Extract the (x, y) coordinate from the center of the cell holding the provided text.  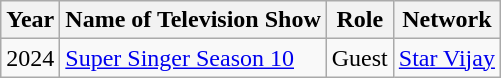
2024 (30, 58)
Name of Television Show (193, 20)
Guest (360, 58)
Year (30, 20)
Star Vijay (446, 58)
Network (446, 20)
Role (360, 20)
Super Singer Season 10 (193, 58)
